Search for the cell housing the specified text and yield its [X, Y] center coordinate. 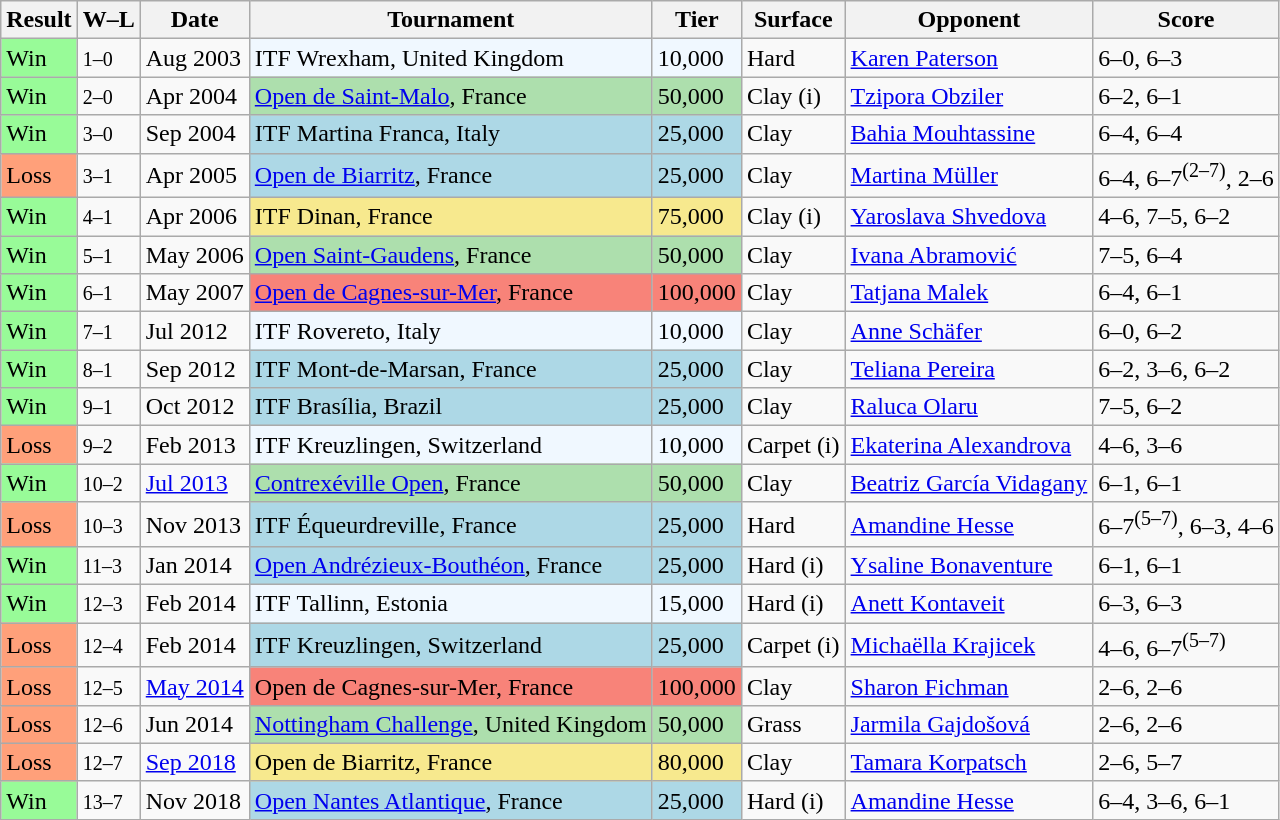
Raluca Olaru [969, 407]
Open de Saint-Malo, France [450, 96]
Nov 2018 [194, 800]
Sep 2004 [194, 134]
1–0 [108, 58]
Surface [793, 20]
ITF Dinan, France [450, 217]
Karen Paterson [969, 58]
2–0 [108, 96]
ITF Mont-de-Marsan, France [450, 369]
4–6, 7–5, 6–2 [1186, 217]
May 2006 [194, 255]
10–3 [108, 524]
75,000 [696, 217]
Grass [793, 724]
ITF Rovereto, Italy [450, 331]
80,000 [696, 762]
Tzipora Obziler [969, 96]
Ysaline Bonaventure [969, 566]
Feb 2013 [194, 445]
Date [194, 20]
9–1 [108, 407]
Jun 2014 [194, 724]
W–L [108, 20]
Opponent [969, 20]
Yaroslava Shvedova [969, 217]
Result [39, 20]
Open Nantes Atlantique, France [450, 800]
Sep 2012 [194, 369]
Beatriz García Vidagany [969, 483]
Apr 2004 [194, 96]
Jarmila Gajdošová [969, 724]
ITF Brasília, Brazil [450, 407]
Sharon Fichman [969, 686]
6–1 [108, 293]
12–4 [108, 646]
12–7 [108, 762]
Aug 2003 [194, 58]
Apr 2005 [194, 176]
12–6 [108, 724]
Anett Kontaveit [969, 604]
6–2, 3–6, 6–2 [1186, 369]
ITF Wrexham, United Kingdom [450, 58]
Ekaterina Alexandrova [969, 445]
10–2 [108, 483]
Nov 2013 [194, 524]
Michaëlla Krajicek [969, 646]
Jan 2014 [194, 566]
May 2014 [194, 686]
13–7 [108, 800]
Apr 2006 [194, 217]
Tier [696, 20]
6–4, 6–7(2–7), 2–6 [1186, 176]
7–5, 6–2 [1186, 407]
2–6, 5–7 [1186, 762]
Contrexéville Open, France [450, 483]
Tatjana Malek [969, 293]
8–1 [108, 369]
Tournament [450, 20]
6–4, 3–6, 6–1 [1186, 800]
Open Saint-Gaudens, France [450, 255]
4–6, 3–6 [1186, 445]
Bahia Mouhtassine [969, 134]
Tamara Korpatsch [969, 762]
ITF Martina Franca, Italy [450, 134]
Teliana Pereira [969, 369]
Anne Schäfer [969, 331]
6–3, 6–3 [1186, 604]
3–0 [108, 134]
Martina Müller [969, 176]
6–7(5–7), 6–3, 4–6 [1186, 524]
3–1 [108, 176]
Oct 2012 [194, 407]
ITF Tallinn, Estonia [450, 604]
Score [1186, 20]
12–5 [108, 686]
12–3 [108, 604]
Jul 2013 [194, 483]
11–3 [108, 566]
6–2, 6–1 [1186, 96]
May 2007 [194, 293]
4–1 [108, 217]
Jul 2012 [194, 331]
6–4, 6–1 [1186, 293]
6–0, 6–3 [1186, 58]
Sep 2018 [194, 762]
15,000 [696, 604]
ITF Équeurdreville, France [450, 524]
5–1 [108, 255]
6–0, 6–2 [1186, 331]
7–5, 6–4 [1186, 255]
Open Andrézieux-Bouthéon, France [450, 566]
Ivana Abramović [969, 255]
9–2 [108, 445]
4–6, 6–7(5–7) [1186, 646]
6–4, 6–4 [1186, 134]
Nottingham Challenge, United Kingdom [450, 724]
7–1 [108, 331]
